Capture the cell that displays the provided text and extract its (X, Y) central coordinate. 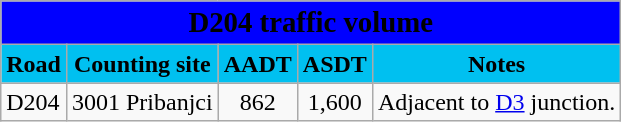
Counting site (142, 64)
Adjacent to D3 junction. (496, 102)
Road (34, 64)
D204 traffic volume (311, 23)
AADT (258, 64)
1,600 (334, 102)
3001 Pribanjci (142, 102)
D204 (34, 102)
Notes (496, 64)
ASDT (334, 64)
862 (258, 102)
